Detect which cell encompasses the target text, then output its (X, Y) center coordinate. 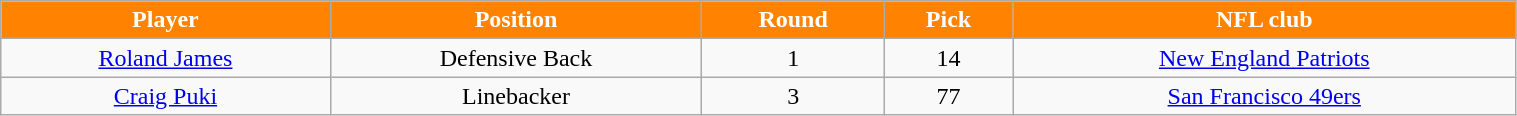
14 (948, 58)
Player (166, 20)
Pick (948, 20)
NFL club (1264, 20)
Linebacker (516, 96)
Round (794, 20)
San Francisco 49ers (1264, 96)
Craig Puki (166, 96)
Position (516, 20)
77 (948, 96)
1 (794, 58)
New England Patriots (1264, 58)
Defensive Back (516, 58)
3 (794, 96)
Roland James (166, 58)
